Extract the (X, Y) coordinate from the center of the cell holding the provided text.  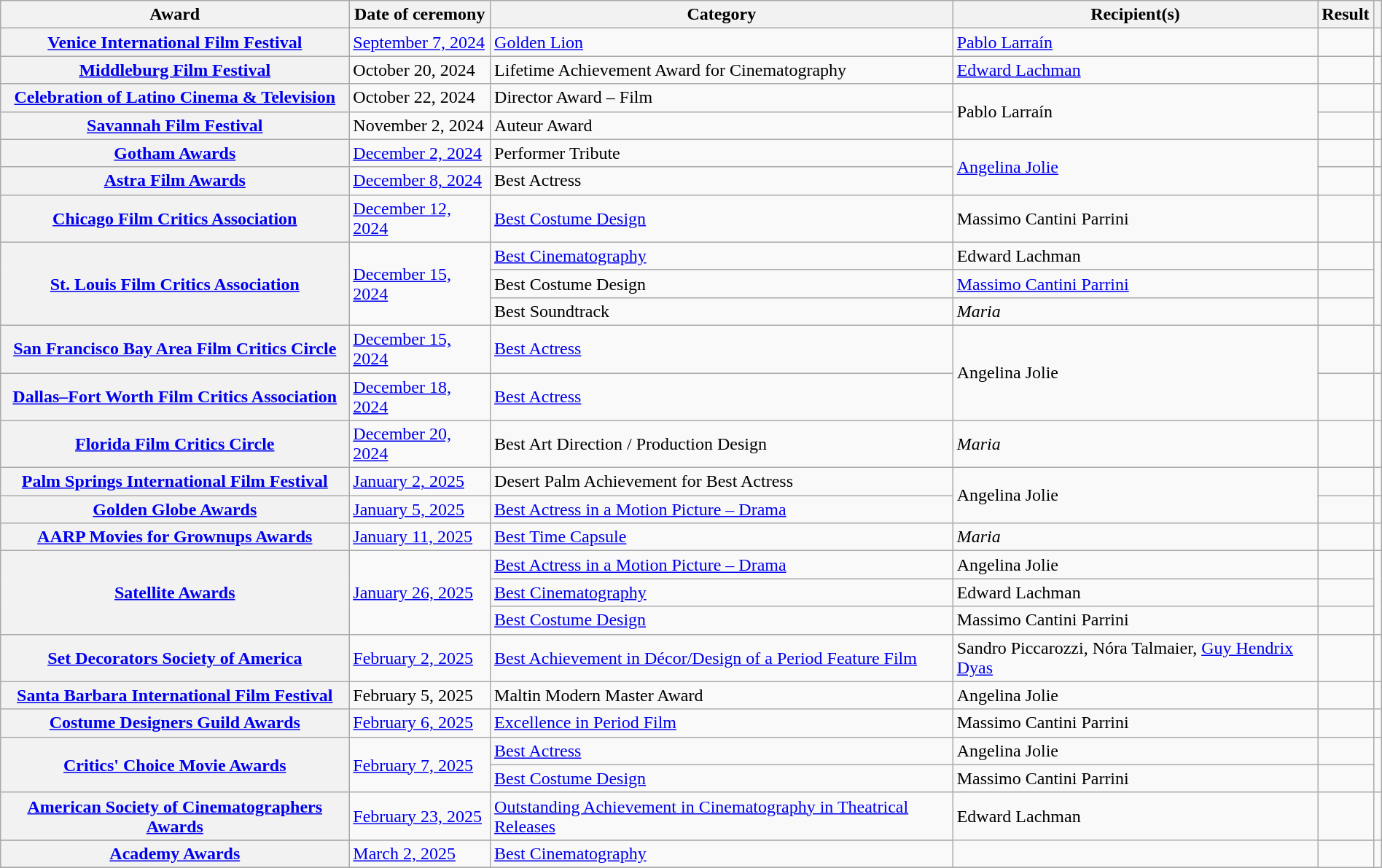
Golden Globe Awards (175, 509)
Middleburg Film Festival (175, 70)
February 6, 2025 (420, 723)
Excellence in Period Film (722, 723)
Outstanding Achievement in Cinematography in Theatrical Releases (722, 816)
Academy Awards (175, 853)
Director Award – Film (722, 98)
December 12, 2024 (420, 219)
Best Achievement in Décor/Design of a Period Feature Film (722, 657)
Best Art Direction / Production Design (722, 445)
San Francisco Bay Area Film Critics Circle (175, 348)
AARP Movies for Grownups Awards (175, 537)
Best Time Capsule (722, 537)
Critics' Choice Movie Awards (175, 765)
October 20, 2024 (420, 70)
Costume Designers Guild Awards (175, 723)
Celebration of Latino Cinema & Television (175, 98)
Satellite Awards (175, 593)
Date of ceremony (420, 15)
January 2, 2025 (420, 482)
Sandro Piccarozzi, Nóra Talmaier, Guy Hendrix Dyas (1136, 657)
Gotham Awards (175, 153)
Savannah Film Festival (175, 125)
December 2, 2024 (420, 153)
Golden Lion (722, 42)
October 22, 2024 (420, 98)
Florida Film Critics Circle (175, 445)
Set Decorators Society of America (175, 657)
February 2, 2025 (420, 657)
Astra Film Awards (175, 181)
February 23, 2025 (420, 816)
February 5, 2025 (420, 695)
Performer Tribute (722, 153)
September 7, 2024 (420, 42)
Lifetime Achievement Award for Cinematography (722, 70)
Maltin Modern Master Award (722, 695)
Santa Barbara International Film Festival (175, 695)
December 20, 2024 (420, 445)
Chicago Film Critics Association (175, 219)
St. Louis Film Critics Association (175, 284)
American Society of Cinematographers Awards (175, 816)
Award (175, 15)
Desert Palm Achievement for Best Actress (722, 482)
Dallas–Fort Worth Film Critics Association (175, 396)
December 18, 2024 (420, 396)
Best Soundtrack (722, 311)
January 11, 2025 (420, 537)
January 26, 2025 (420, 593)
Result (1346, 15)
November 2, 2024 (420, 125)
Venice International Film Festival (175, 42)
Category (722, 15)
January 5, 2025 (420, 509)
March 2, 2025 (420, 853)
December 8, 2024 (420, 181)
February 7, 2025 (420, 765)
Auteur Award (722, 125)
Recipient(s) (1136, 15)
Palm Springs International Film Festival (175, 482)
